Find where the given text appears and provide that cell's center as [x, y] coordinate. 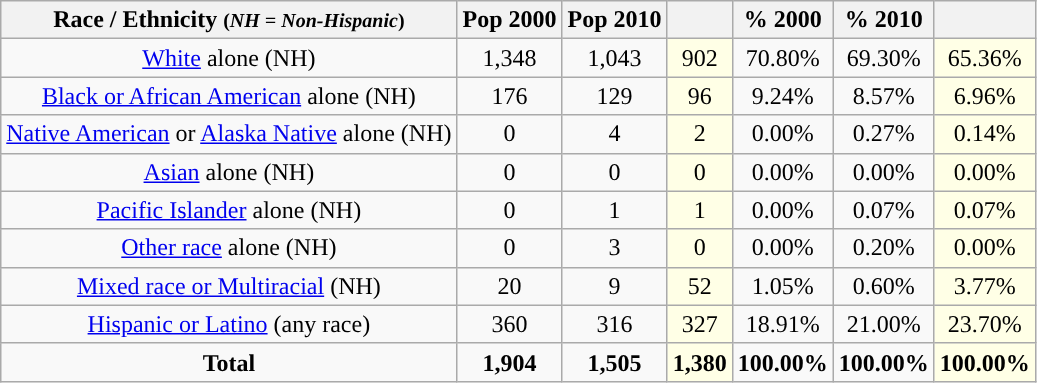
Race / Ethnicity (NH = Non-Hispanic) [229, 20]
902 [700, 58]
23.70% [984, 324]
Asian alone (NH) [229, 172]
2 [700, 134]
1,348 [510, 58]
3 [614, 248]
1,505 [614, 362]
65.36% [984, 58]
52 [700, 286]
1.05% [782, 286]
White alone (NH) [229, 58]
8.57% [884, 96]
Hispanic or Latino (any race) [229, 324]
Native American or Alaska Native alone (NH) [229, 134]
Other race alone (NH) [229, 248]
69.30% [884, 58]
316 [614, 324]
Mixed race or Multiracial (NH) [229, 286]
1,904 [510, 362]
3.77% [984, 286]
Pop 2010 [614, 20]
1,380 [700, 362]
0.60% [884, 286]
9 [614, 286]
Pacific Islander alone (NH) [229, 210]
0.14% [984, 134]
0.20% [884, 248]
% 2000 [782, 20]
129 [614, 96]
96 [700, 96]
Pop 2000 [510, 20]
4 [614, 134]
% 2010 [884, 20]
Total [229, 362]
360 [510, 324]
Black or African American alone (NH) [229, 96]
18.91% [782, 324]
0.27% [884, 134]
176 [510, 96]
9.24% [782, 96]
70.80% [782, 58]
327 [700, 324]
21.00% [884, 324]
20 [510, 286]
6.96% [984, 96]
1,043 [614, 58]
